From the cell containing the given text, extract its center point as (X, Y) coordinate. 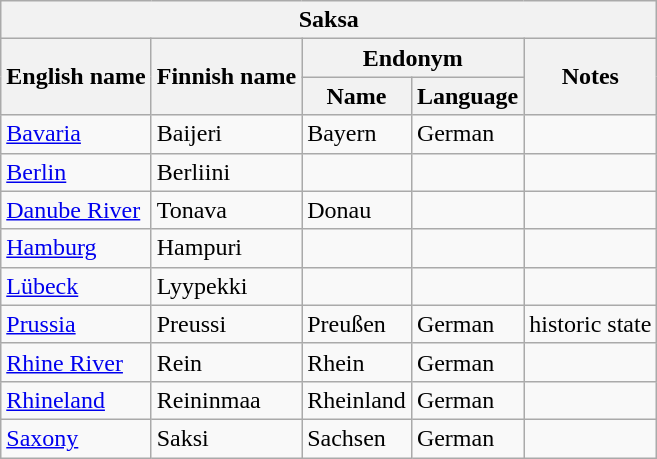
Berlin (76, 172)
Rein (226, 362)
Rhineland (76, 400)
Prussia (76, 324)
Name (357, 96)
Finnish name (226, 77)
Hampuri (226, 248)
Donau (357, 210)
Bayern (357, 134)
Rheinland (357, 400)
Endonym (413, 58)
Reininmaa (226, 400)
Tonava (226, 210)
Notes (590, 77)
Berliini (226, 172)
Bavaria (76, 134)
Danube River (76, 210)
Saksi (226, 438)
Saksa (329, 20)
historic state (590, 324)
Rhein (357, 362)
Baijeri (226, 134)
English name (76, 77)
Lübeck (76, 286)
Preussi (226, 324)
Lyypekki (226, 286)
Saxony (76, 438)
Hamburg (76, 248)
Sachsen (357, 438)
Preußen (357, 324)
Rhine River (76, 362)
Language (467, 96)
